Output the (x, y) coordinate of the center of the cell containing the given text.  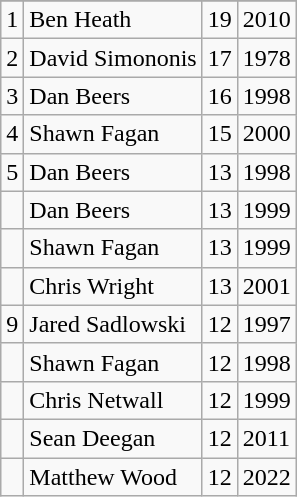
19 (220, 20)
2000 (266, 134)
Chris Netwall (113, 400)
2 (12, 58)
3 (12, 96)
2011 (266, 438)
2010 (266, 20)
Matthew Wood (113, 477)
Sean Deegan (113, 438)
9 (12, 324)
2001 (266, 286)
2022 (266, 477)
17 (220, 58)
15 (220, 134)
Ben Heath (113, 20)
David Simononis (113, 58)
5 (12, 172)
1978 (266, 58)
16 (220, 96)
Jared Sadlowski (113, 324)
Chris Wright (113, 286)
1997 (266, 324)
1 (12, 20)
4 (12, 134)
